Locate the cell with the specified text and output its [X, Y] center coordinate. 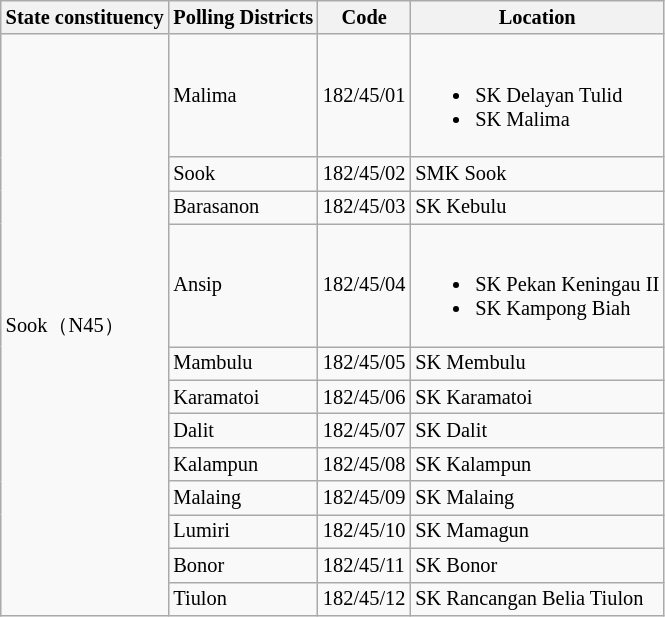
Dalit [243, 431]
Mambulu [243, 363]
Bonor [243, 565]
SK Dalit [537, 431]
SK Mamagun [537, 531]
Ansip [243, 285]
Code [364, 17]
SK Kalampun [537, 464]
SK Karamatoi [537, 397]
Lumiri [243, 531]
182/45/03 [364, 207]
SK Pekan Keningau IISK Kampong Biah [537, 285]
182/45/08 [364, 464]
SK Kebulu [537, 207]
State constituency [85, 17]
Malima [243, 95]
182/45/01 [364, 95]
Malaing [243, 498]
Polling Districts [243, 17]
Sook [243, 173]
182/45/07 [364, 431]
Kalampun [243, 464]
Barasanon [243, 207]
182/45/06 [364, 397]
182/45/11 [364, 565]
182/45/04 [364, 285]
182/45/10 [364, 531]
Karamatoi [243, 397]
182/45/09 [364, 498]
SK Bonor [537, 565]
SK Malaing [537, 498]
SMK Sook [537, 173]
Location [537, 17]
SK Delayan TulidSK Malima [537, 95]
182/45/12 [364, 599]
Sook（N45） [85, 324]
SK Membulu [537, 363]
182/45/05 [364, 363]
SK Rancangan Belia Tiulon [537, 599]
Tiulon [243, 599]
182/45/02 [364, 173]
